Determine the (X, Y) coordinate at the center of the cell enclosing the given text.  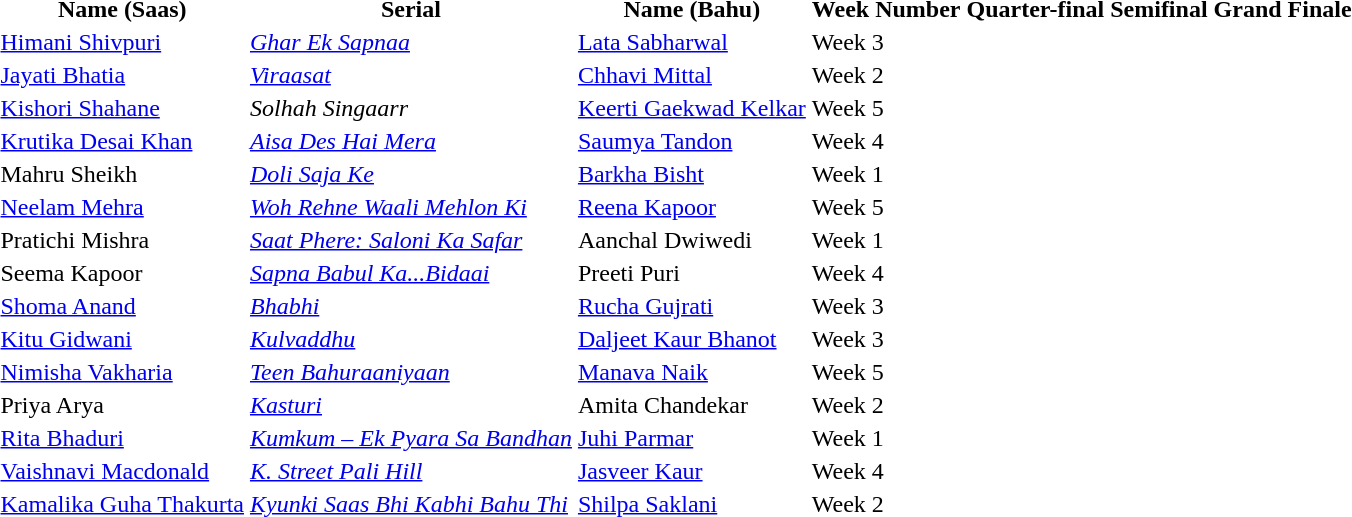
Aisa Des Hai Mera (410, 141)
Keerti Gaekwad Kelkar (692, 108)
Chhavi Mittal (692, 75)
Woh Rehne Waali Mehlon Ki (410, 207)
Manava Naik (692, 372)
Solhah Singaarr (410, 108)
Amita Chandekar (692, 405)
Rucha Gujrati (692, 306)
Reena Kapoor (692, 207)
K. Street Pali Hill (410, 471)
Doli Saja Ke (410, 174)
Kulvaddhu (410, 339)
Bhabhi (410, 306)
Ghar Ek Sapnaa (410, 42)
Saat Phere: Saloni Ka Safar (410, 240)
Juhi Parmar (692, 438)
Preeti Puri (692, 273)
Aanchal Dwiwedi (692, 240)
Jasveer Kaur (692, 471)
Viraasat (410, 75)
Lata Sabharwal (692, 42)
Teen Bahuraaniyaan (410, 372)
Saumya Tandon (692, 141)
Kasturi (410, 405)
Sapna Babul Ka...Bidaai (410, 273)
Kumkum – Ek Pyara Sa Bandhan (410, 438)
Daljeet Kaur Bhanot (692, 339)
Barkha Bisht (692, 174)
